Search for the cell housing the specified text and yield its (x, y) center coordinate. 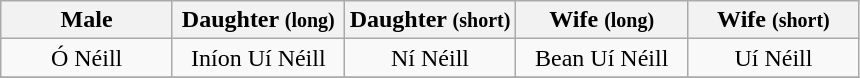
Daughter (short) (430, 20)
Wife (long) (602, 20)
Ní Néill (430, 58)
Bean Uí Néill (602, 58)
Wife (short) (774, 20)
Male (87, 20)
Daughter (long) (258, 20)
Uí Néill (774, 58)
Iníon Uí Néill (258, 58)
Ó Néill (87, 58)
